Provide the (x, y) coordinate of the cell's center where the given text is located.  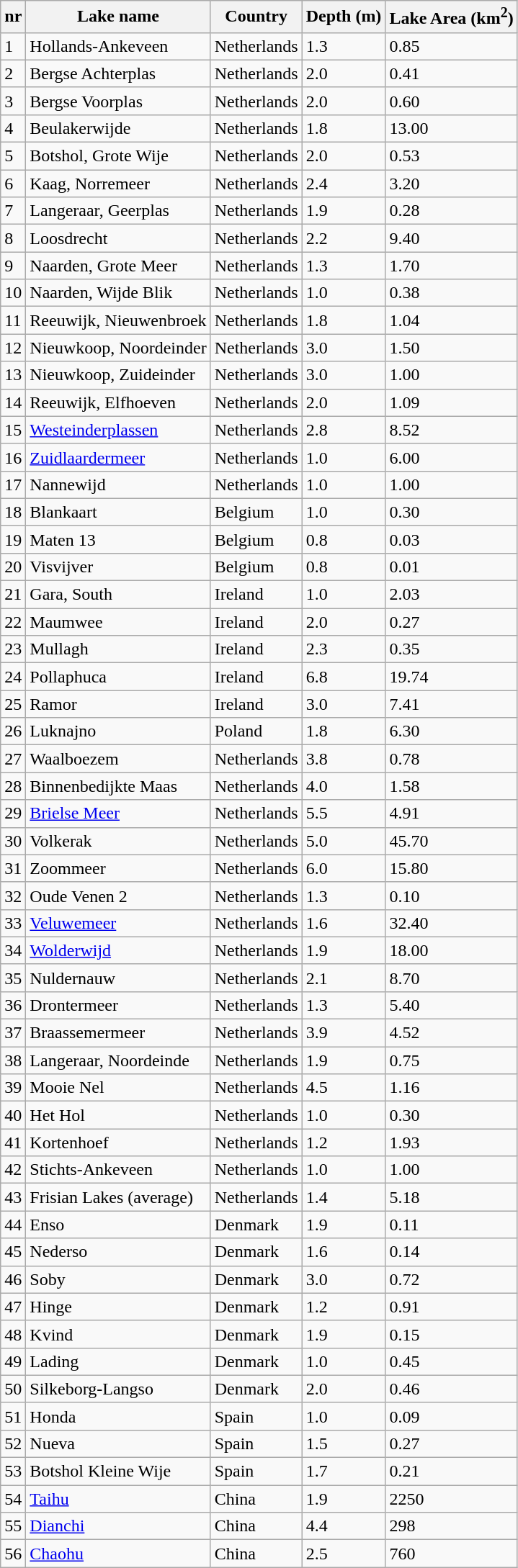
Nederso (118, 1252)
6 (13, 184)
19 (13, 539)
Wolderwijd (118, 950)
41 (13, 1143)
Maten 13 (118, 539)
Lading (118, 1361)
0.01 (451, 567)
53 (13, 1472)
3.8 (344, 759)
Blankaart (118, 512)
0.35 (451, 649)
0.46 (451, 1389)
43 (13, 1197)
29 (13, 814)
Volkerak (118, 841)
6.30 (451, 731)
Brielse Meer (118, 814)
49 (13, 1361)
Nieuwkoop, Noordeinder (118, 348)
10 (13, 293)
0.72 (451, 1279)
Maumwee (118, 622)
Nuldernauw (118, 978)
1.04 (451, 320)
4 (13, 128)
0.10 (451, 896)
Bergse Voorplas (118, 101)
1.4 (344, 1197)
17 (13, 485)
33 (13, 923)
18.00 (451, 950)
2250 (451, 1499)
6.00 (451, 457)
Lake name (118, 17)
4.5 (344, 1088)
0.91 (451, 1307)
Naarden, Grote Meer (118, 266)
56 (13, 1554)
Drontermeer (118, 1005)
Reeuwijk, Nieuwenbroek (118, 320)
1.50 (451, 348)
Kvind (118, 1334)
13 (13, 375)
Pollaphuca (118, 677)
0.85 (451, 46)
0.78 (451, 759)
Stichts-Ankeveen (118, 1170)
1.16 (451, 1088)
Langeraar, Noordeinde (118, 1060)
760 (451, 1554)
44 (13, 1225)
1 (13, 46)
Frisian Lakes (average) (118, 1197)
Ramor (118, 704)
35 (13, 978)
298 (451, 1526)
Mooie Nel (118, 1088)
2.1 (344, 978)
22 (13, 622)
3.9 (344, 1033)
Taihu (118, 1499)
18 (13, 512)
2.03 (451, 595)
5.18 (451, 1197)
Country (256, 17)
52 (13, 1443)
0.45 (451, 1361)
Naarden, Wijde Blik (118, 293)
3 (13, 101)
Depth (m) (344, 17)
36 (13, 1005)
27 (13, 759)
50 (13, 1389)
45 (13, 1252)
4.91 (451, 814)
30 (13, 841)
6.8 (344, 677)
0.75 (451, 1060)
0.60 (451, 101)
9 (13, 266)
Langeraar, Geerplas (118, 211)
Loosdrecht (118, 238)
26 (13, 731)
Veluwemeer (118, 923)
Reeuwijk, Elfhoeven (118, 402)
Zuidlaardermeer (118, 457)
Luknajno (118, 731)
11 (13, 320)
28 (13, 786)
Enso (118, 1225)
0.09 (451, 1416)
Braassemermeer (118, 1033)
4.52 (451, 1033)
0.15 (451, 1334)
32 (13, 896)
Chaohu (118, 1554)
38 (13, 1060)
Botshol Kleine Wije (118, 1472)
20 (13, 567)
0.28 (451, 211)
Beulakerwijde (118, 128)
1.93 (451, 1143)
1.7 (344, 1472)
51 (13, 1416)
40 (13, 1115)
5 (13, 156)
1.58 (451, 786)
Dianchi (118, 1526)
Mullagh (118, 649)
Bergse Achterplas (118, 73)
42 (13, 1170)
15 (13, 430)
14 (13, 402)
Honda (118, 1416)
54 (13, 1499)
23 (13, 649)
Westeinderplassen (118, 430)
Hollands-Ankeveen (118, 46)
8.70 (451, 978)
32.40 (451, 923)
Silkeborg-Langso (118, 1389)
47 (13, 1307)
Botshol, Grote Wije (118, 156)
0.03 (451, 539)
1.5 (344, 1443)
16 (13, 457)
4.4 (344, 1526)
Waalboezem (118, 759)
15.80 (451, 868)
0.14 (451, 1252)
1.70 (451, 266)
Hinge (118, 1307)
0.11 (451, 1225)
13.00 (451, 128)
4.0 (344, 786)
7.41 (451, 704)
nr (13, 17)
Kaag, Norremeer (118, 184)
Lake Area (km2) (451, 17)
34 (13, 950)
Nueva (118, 1443)
2.2 (344, 238)
Nieuwkoop, Zuideinder (118, 375)
8 (13, 238)
48 (13, 1334)
0.53 (451, 156)
24 (13, 677)
Nannewijd (118, 485)
9.40 (451, 238)
7 (13, 211)
45.70 (451, 841)
55 (13, 1526)
31 (13, 868)
0.21 (451, 1472)
8.52 (451, 430)
Visvijver (118, 567)
Het Hol (118, 1115)
37 (13, 1033)
Kortenhoef (118, 1143)
2 (13, 73)
0.38 (451, 293)
46 (13, 1279)
Oude Venen 2 (118, 896)
21 (13, 595)
6.0 (344, 868)
5.40 (451, 1005)
2.4 (344, 184)
Binnenbedijkte Maas (118, 786)
Soby (118, 1279)
1.09 (451, 402)
Poland (256, 731)
5.0 (344, 841)
25 (13, 704)
2.3 (344, 649)
Zoommeer (118, 868)
2.8 (344, 430)
Gara, South (118, 595)
39 (13, 1088)
19.74 (451, 677)
2.5 (344, 1554)
12 (13, 348)
0.41 (451, 73)
3.20 (451, 184)
5.5 (344, 814)
